For the text-containing cell, return its midpoint in (X, Y) coordinate format. 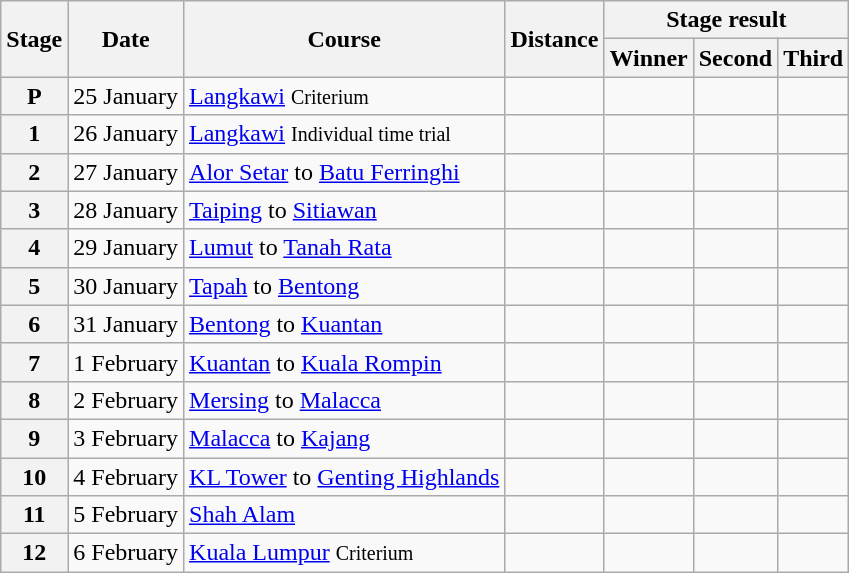
28 January (126, 210)
3 February (126, 438)
9 (34, 438)
Stage (34, 39)
Stage result (726, 20)
29 January (126, 248)
1 (34, 134)
25 January (126, 96)
Third (814, 58)
10 (34, 477)
4 (34, 248)
Bentong to Kuantan (344, 324)
Kuala Lumpur Criterium (344, 553)
4 February (126, 477)
11 (34, 515)
Mersing to Malacca (344, 400)
8 (34, 400)
1 February (126, 362)
31 January (126, 324)
Course (344, 39)
26 January (126, 134)
5 (34, 286)
27 January (126, 172)
Langkawi Criterium (344, 96)
Alor Setar to Batu Ferringhi (344, 172)
Distance (554, 39)
6 (34, 324)
Langkawi Individual time trial (344, 134)
Kuantan to Kuala Rompin (344, 362)
6 February (126, 553)
5 February (126, 515)
Lumut to Tanah Rata (344, 248)
Second (735, 58)
KL Tower to Genting Highlands (344, 477)
Winner (648, 58)
3 (34, 210)
Malacca to Kajang (344, 438)
Date (126, 39)
12 (34, 553)
2 February (126, 400)
2 (34, 172)
P (34, 96)
Taiping to Sitiawan (344, 210)
7 (34, 362)
Shah Alam (344, 515)
Tapah to Bentong (344, 286)
30 January (126, 286)
